From the cell containing the given text, extract its center point as [x, y] coordinate. 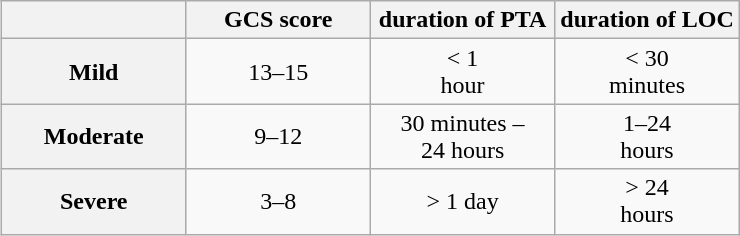
duration of LOC [647, 20]
Mild [94, 72]
30 minutes – 24 hours [462, 136]
Severe [94, 202]
< 1 hour [462, 72]
3–8 [278, 202]
13–15 [278, 72]
< 30 minutes [647, 72]
GCS score [278, 20]
duration of PTA [462, 20]
Moderate [94, 136]
1–24 hours [647, 136]
> 24 hours [647, 202]
> 1 day [462, 202]
9–12 [278, 136]
